Identify which cell holds the provided text, then report its [X, Y] central coordinate. 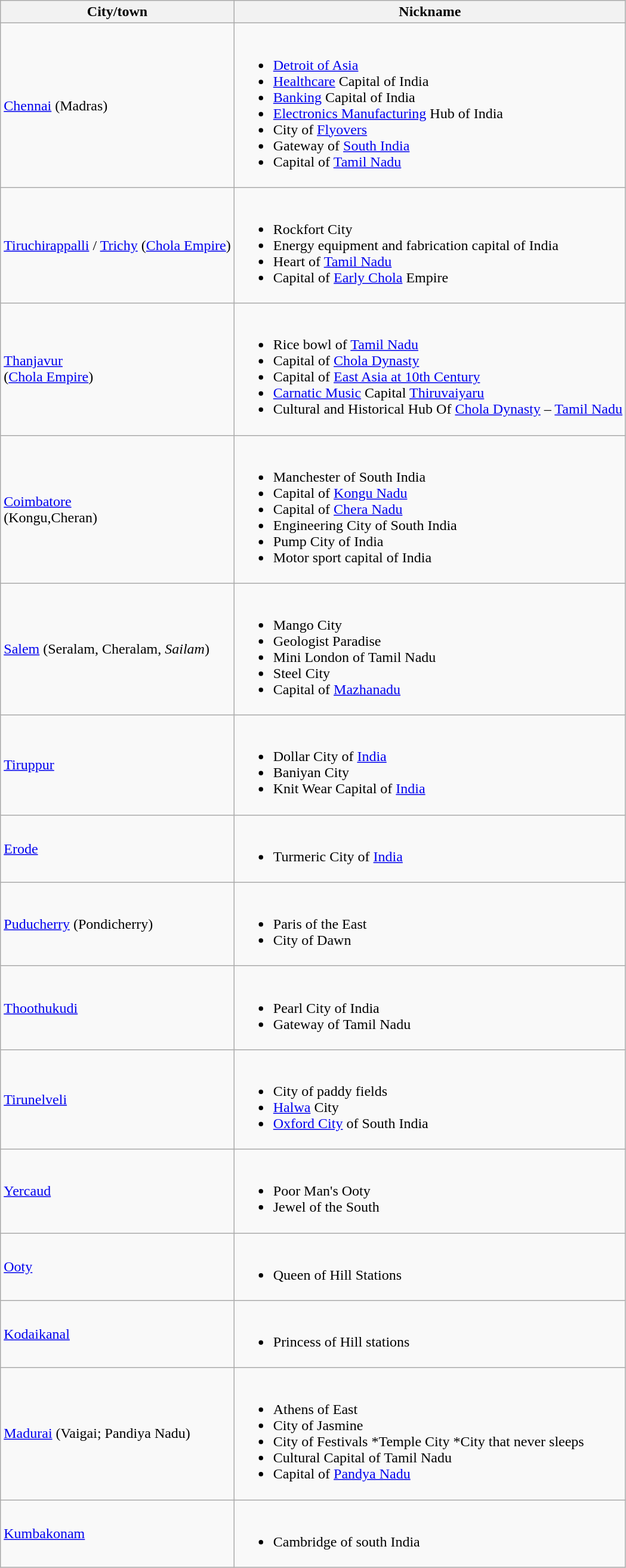
Madurai (Vaigai; Pandiya Nadu) [118, 1434]
Tiruppur [118, 765]
City of paddy fieldsHalwa CityOxford City of South India [430, 1099]
Tirunelveli [118, 1099]
Salem (Seralam, Cheralam, Sailam) [118, 649]
Turmeric City of India [430, 849]
Paris of the EastCity of Dawn [430, 924]
Erode [118, 849]
Thoothukudi [118, 1008]
Cambridge of south India [430, 1534]
Pearl City of IndiaGateway of Tamil Nadu [430, 1008]
Rockfort CityEnergy equipment and fabrication capital of IndiaHeart of Tamil NaduCapital of Early Chola Empire [430, 245]
Mango CityGeologist ParadiseMini London of Tamil NaduSteel CityCapital of Mazhanadu [430, 649]
Yercaud [118, 1191]
Dollar City of IndiaBaniyan CityKnit Wear Capital of India [430, 765]
City/town [118, 12]
Princess of Hill stations [430, 1335]
Puducherry (Pondicherry) [118, 924]
Thanjavur(Chola Empire) [118, 369]
Queen of Hill Stations [430, 1267]
Kodaikanal [118, 1335]
Poor Man's OotyJewel of the South [430, 1191]
Athens of EastCity of JasmineCity of Festivals *Temple City *City that never sleepsCultural Capital of Tamil NaduCapital of Pandya Nadu [430, 1434]
Manchester of South IndiaCapital of Kongu NaduCapital of Chera NaduEngineering City of South IndiaPump City of IndiaMotor sport capital of India [430, 509]
Nickname [430, 12]
Coimbatore(Kongu,Cheran) [118, 509]
Ooty [118, 1267]
Kumbakonam [118, 1534]
Tiruchirappalli / Trichy (Chola Empire) [118, 245]
Chennai (Madras) [118, 105]
